For the text-containing cell, return its midpoint in (x, y) coordinate format. 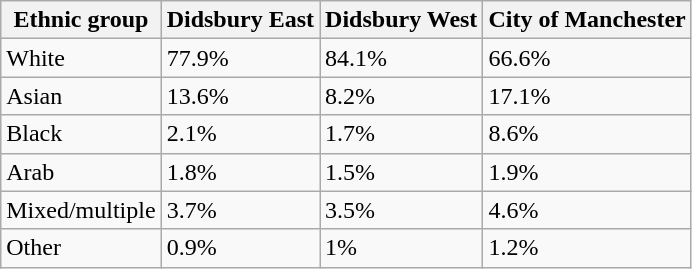
77.9% (240, 58)
66.6% (587, 58)
1% (402, 248)
4.6% (587, 210)
Black (81, 134)
13.6% (240, 96)
Didsbury East (240, 20)
1.8% (240, 172)
3.5% (402, 210)
Other (81, 248)
0.9% (240, 248)
Asian (81, 96)
8.6% (587, 134)
Arab (81, 172)
8.2% (402, 96)
Ethnic group (81, 20)
17.1% (587, 96)
1.2% (587, 248)
1.5% (402, 172)
84.1% (402, 58)
City of Manchester (587, 20)
Didsbury West (402, 20)
1.9% (587, 172)
3.7% (240, 210)
1.7% (402, 134)
Mixed/multiple (81, 210)
2.1% (240, 134)
White (81, 58)
